From the cell containing the given text, extract its center point as (x, y) coordinate. 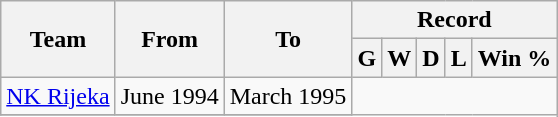
To (288, 39)
NK Rijeka (58, 96)
L (458, 58)
June 1994 (170, 96)
D (431, 58)
W (400, 58)
Team (58, 39)
G (367, 58)
Record (454, 20)
March 1995 (288, 96)
From (170, 39)
Win % (514, 58)
